From the cell containing the given text, extract its center point as [x, y] coordinate. 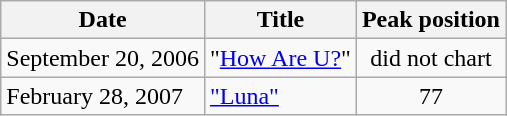
77 [430, 96]
"How Are U?" [280, 58]
"Luna" [280, 96]
did not chart [430, 58]
Date [103, 20]
February 28, 2007 [103, 96]
Title [280, 20]
September 20, 2006 [103, 58]
Peak position [430, 20]
